Extract the [X, Y] coordinate from the center of the cell holding the provided text.  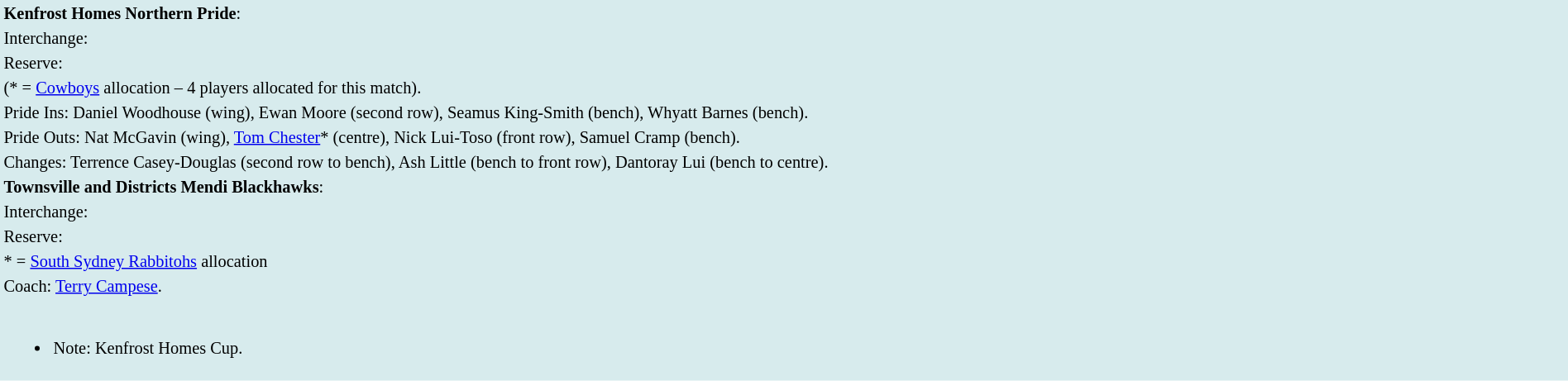
Pride Outs: Nat McGavin (wing), Tom Chester* (centre), Nick Lui-Toso (front row), Samuel Cramp (bench). [784, 137]
(* = Cowboys allocation – 4 players allocated for this match). [784, 88]
Note: Kenfrost Homes Cup. [784, 338]
Townsville and Districts Mendi Blackhawks: [784, 187]
Kenfrost Homes Northern Pride: [784, 13]
Coach: Terry Campese. [784, 286]
Changes: Terrence Casey-Douglas (second row to bench), Ash Little (bench to front row), Dantoray Lui (bench to centre). [784, 162]
* = South Sydney Rabbitohs allocation [784, 261]
Pride Ins: Daniel Woodhouse (wing), Ewan Moore (second row), Seamus King-Smith (bench), Whyatt Barnes (bench). [784, 112]
